Determine the [x, y] coordinate at the center of the cell enclosing the given text.  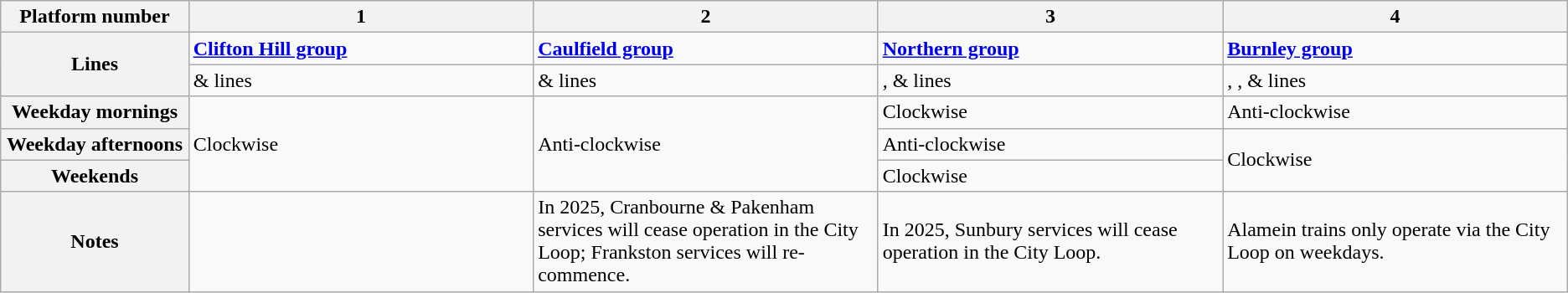
Caulfield group [705, 49]
Platform number [95, 17]
4 [1395, 17]
Burnley group [1395, 49]
1 [360, 17]
In 2025, Cranbourne & Pakenham services will cease operation in the City Loop; Frankston services will re-commence. [705, 241]
In 2025, Sunbury services will cease operation in the City Loop. [1050, 241]
, & lines [1050, 80]
2 [705, 17]
3 [1050, 17]
Lines [95, 64]
Alamein trains only operate via the City Loop on weekdays. [1395, 241]
, , & lines [1395, 80]
Weekends [95, 176]
Clifton Hill group [360, 49]
Northern group [1050, 49]
Weekday mornings [95, 112]
Notes [95, 241]
Weekday afternoons [95, 144]
